Output the [x, y] coordinate of the center of the cell containing the given text.  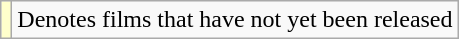
Denotes films that have not yet been released [235, 20]
